Provide the [x, y] coordinate of the cell's center where the given text is located.  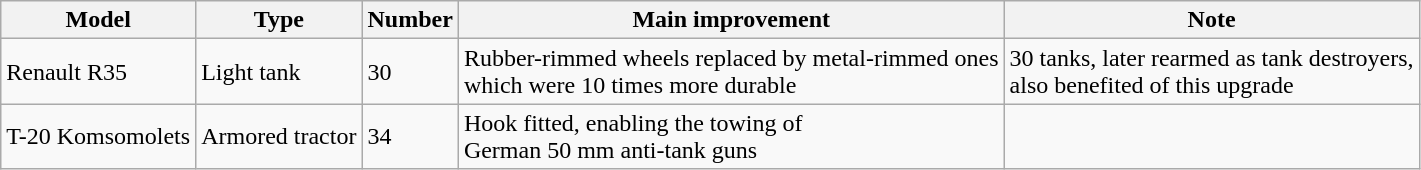
Light tank [279, 72]
Rubber-rimmed wheels replaced by metal-rimmed oneswhich were 10 times more durable [731, 72]
Note [1212, 20]
34 [410, 136]
30 [410, 72]
T-20 Komsomolets [98, 136]
Armored tractor [279, 136]
30 tanks, later rearmed as tank destroyers, also benefited of this upgrade [1212, 72]
Model [98, 20]
Type [279, 20]
Number [410, 20]
Renault R35 [98, 72]
Hook fitted, enabling the towing ofGerman 50 mm anti-tank guns [731, 136]
Main improvement [731, 20]
